Return (x, y) of the center of cell containing provided text 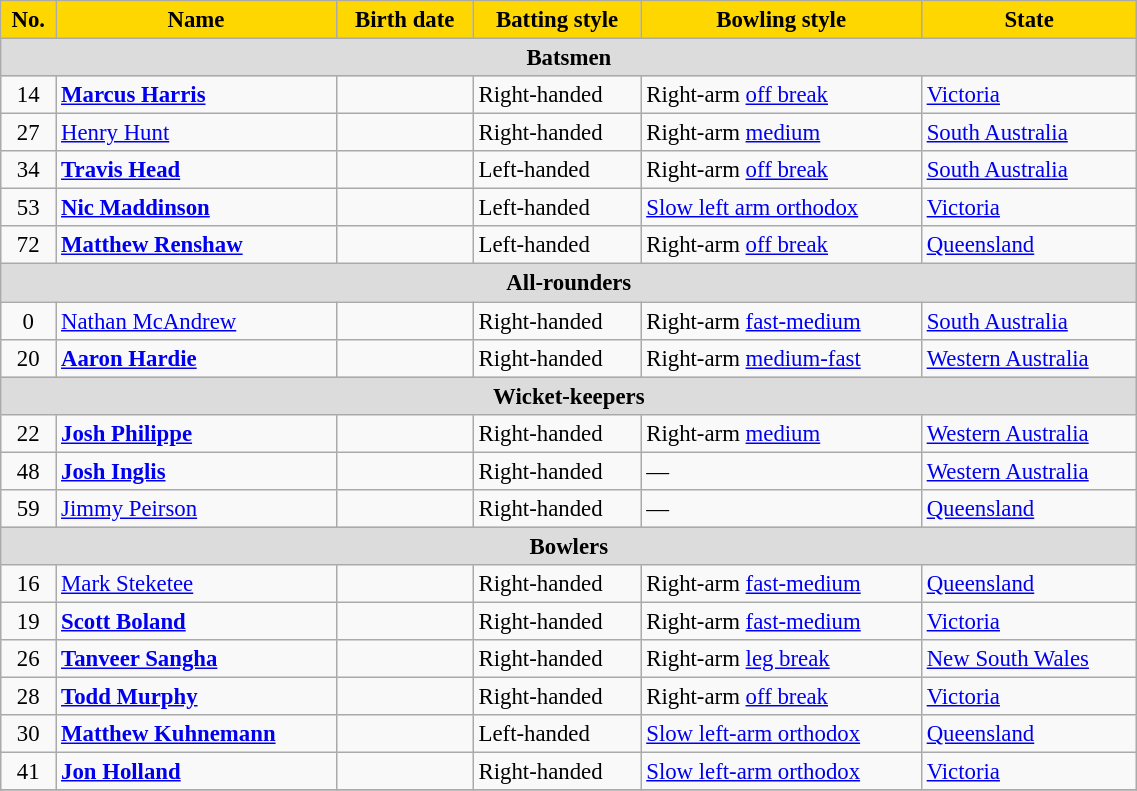
30 (28, 734)
Travis Head (196, 170)
Nic Maddinson (196, 208)
48 (28, 471)
Jimmy Peirson (196, 509)
Jon Holland (196, 772)
Mark Steketee (196, 584)
Marcus Harris (196, 95)
New South Wales (1028, 659)
41 (28, 772)
Todd Murphy (196, 697)
Matthew Renshaw (196, 245)
28 (28, 697)
59 (28, 509)
27 (28, 133)
Scott Boland (196, 621)
All-rounders (569, 283)
Josh Philippe (196, 433)
Batsmen (569, 58)
State (1028, 20)
34 (28, 170)
19 (28, 621)
16 (28, 584)
Aaron Hardie (196, 358)
Wicket-keepers (569, 396)
Right-arm medium-fast (781, 358)
Tanveer Sangha (196, 659)
0 (28, 321)
14 (28, 95)
72 (28, 245)
Bowlers (569, 546)
Nathan McAndrew (196, 321)
Right-arm leg break (781, 659)
Batting style (557, 20)
Josh Inglis (196, 471)
22 (28, 433)
Slow left arm orthodox (781, 208)
Matthew Kuhnemann (196, 734)
Bowling style (781, 20)
No. (28, 20)
Birth date (404, 20)
53 (28, 208)
20 (28, 358)
Henry Hunt (196, 133)
26 (28, 659)
Name (196, 20)
